Pinpoint the cell where the given text exists, returning its [x, y] midpoint coordinate. 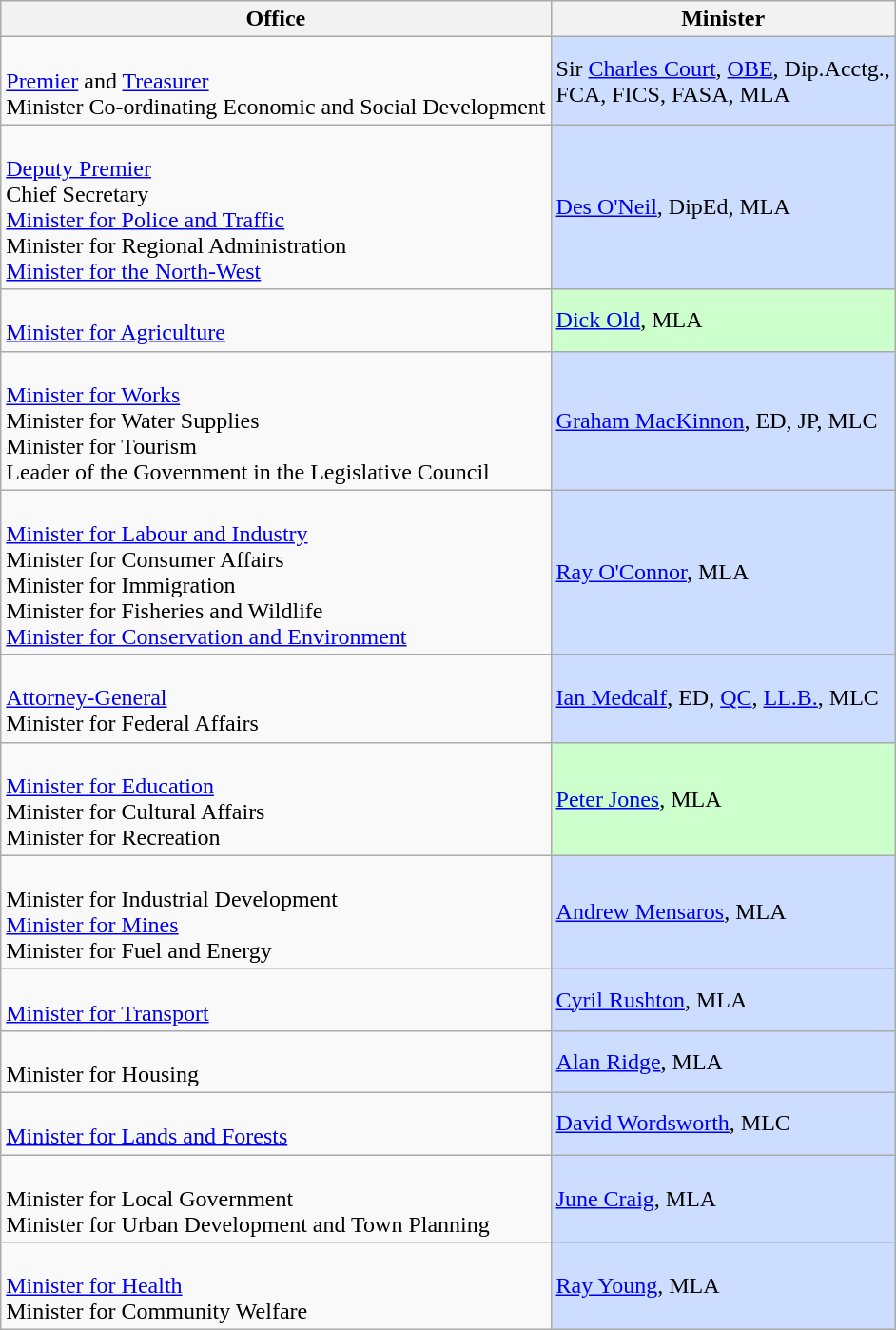
Office [276, 19]
Minister for Education Minister for Cultural Affairs Minister for Recreation [276, 799]
Des O'Neil, DipEd, MLA [723, 207]
Peter Jones, MLA [723, 799]
Dick Old, MLA [723, 320]
Minister for Agriculture [276, 320]
Minister [723, 19]
Alan Ridge, MLA [723, 1062]
Cyril Rushton, MLA [723, 999]
June Craig, MLA [723, 1199]
Minister for Transport [276, 999]
Attorney-General Minister for Federal Affairs [276, 698]
Minister for Health Minister for Community Welfare [276, 1286]
Minister for Housing [276, 1062]
Deputy Premier Chief Secretary Minister for Police and Traffic Minister for Regional Administration Minister for the North-West [276, 207]
Sir Charles Court, OBE, Dip.Acctg.,FCA, FICS, FASA, MLA [723, 81]
Ian Medcalf, ED, QC, LL.B., MLC [723, 698]
David Wordsworth, MLC [723, 1123]
Graham MacKinnon, ED, JP, MLC [723, 421]
Minister for Works Minister for Water Supplies Minister for Tourism Leader of the Government in the Legislative Council [276, 421]
Minister for Industrial Development Minister for Mines Minister for Fuel and Energy [276, 911]
Ray O'Connor, MLA [723, 573]
Minister for Local Government Minister for Urban Development and Town Planning [276, 1199]
Premier and Treasurer Minister Co-ordinating Economic and Social Development [276, 81]
Ray Young, MLA [723, 1286]
Andrew Mensaros, MLA [723, 911]
Minister for Lands and Forests [276, 1123]
